Detect which cell encompasses the target text, then output its [X, Y] center coordinate. 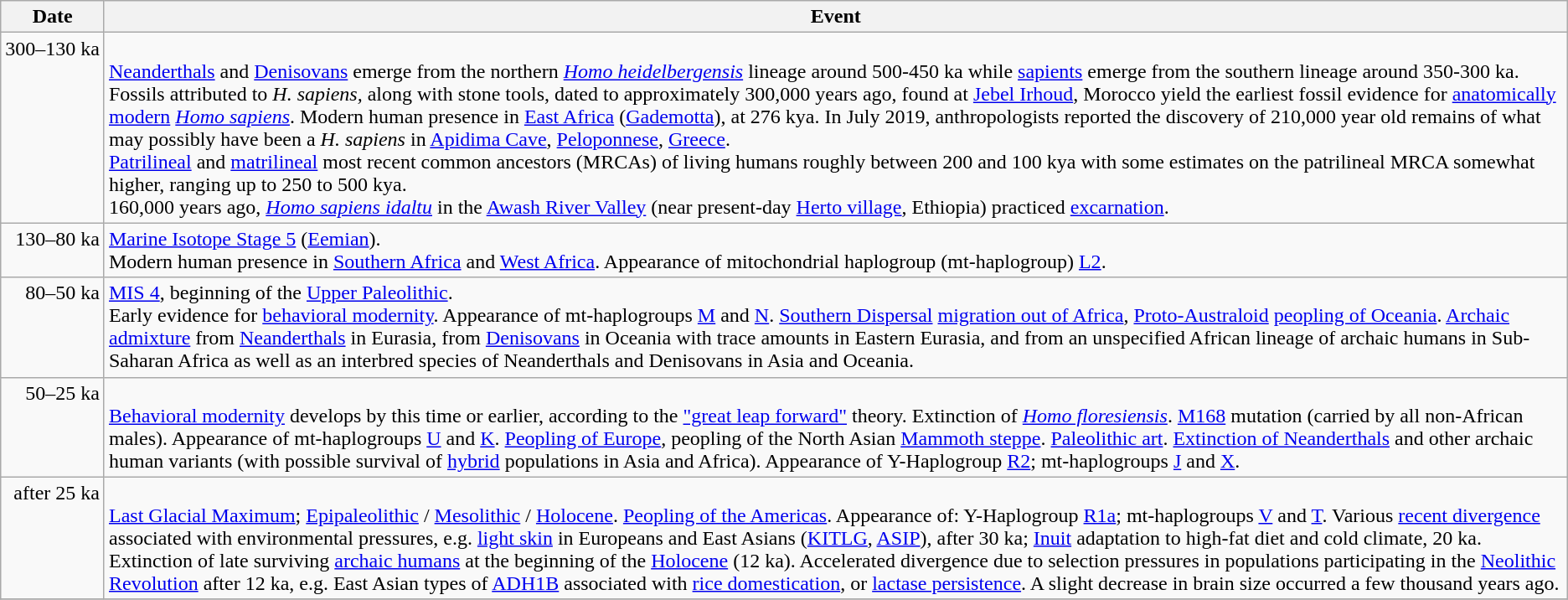
Event [836, 17]
300–130 ka [53, 127]
Marine Isotope Stage 5 (Eemian).Modern human presence in Southern Africa and West Africa. Appearance of mitochondrial haplogroup (mt-haplogroup) L2. [836, 250]
130–80 ka [53, 250]
Date [53, 17]
80–50 ka [53, 327]
50–25 ka [53, 427]
after 25 ka [53, 538]
